Capture the cell that displays the provided text and extract its (x, y) central coordinate. 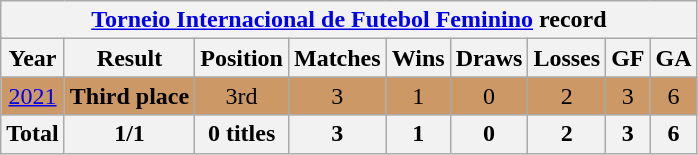
Losses (567, 58)
1/1 (129, 134)
Draws (489, 58)
Wins (418, 58)
GA (674, 58)
GF (628, 58)
Position (242, 58)
Result (129, 58)
Total (33, 134)
Year (33, 58)
Matches (337, 58)
Third place (129, 96)
Torneio Internacional de Futebol Feminino record (349, 20)
2021 (33, 96)
3rd (242, 96)
0 titles (242, 134)
